Identify which cell holds the provided text, then report its [x, y] central coordinate. 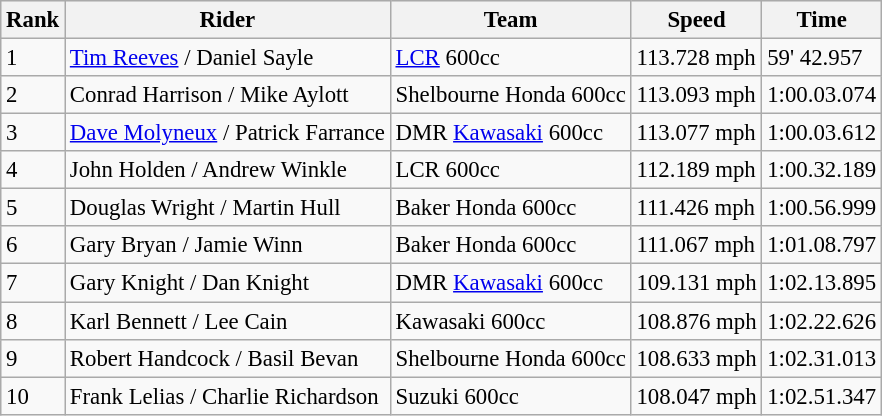
111.426 mph [696, 208]
8 [33, 321]
108.876 mph [696, 321]
112.189 mph [696, 170]
1:01.08.797 [822, 245]
1 [33, 58]
1:00.03.612 [822, 133]
1:00.32.189 [822, 170]
1:02.51.347 [822, 396]
113.093 mph [696, 95]
10 [33, 396]
1:02.22.626 [822, 321]
2 [33, 95]
1:00.56.999 [822, 208]
Robert Handcock / Basil Bevan [228, 358]
Douglas Wright / Martin Hull [228, 208]
Frank Lelias / Charlie Richardson [228, 396]
1:00.03.074 [822, 95]
108.633 mph [696, 358]
113.728 mph [696, 58]
111.067 mph [696, 245]
Rank [33, 20]
3 [33, 133]
Gary Bryan / Jamie Winn [228, 245]
108.047 mph [696, 396]
113.077 mph [696, 133]
Conrad Harrison / Mike Aylott [228, 95]
7 [33, 283]
Gary Knight / Dan Knight [228, 283]
Rider [228, 20]
Speed [696, 20]
Dave Molyneux / Patrick Farrance [228, 133]
Suzuki 600cc [510, 396]
109.131 mph [696, 283]
Time [822, 20]
Team [510, 20]
59' 42.957 [822, 58]
Karl Bennett / Lee Cain [228, 321]
4 [33, 170]
1:02.31.013 [822, 358]
5 [33, 208]
Kawasaki 600cc [510, 321]
John Holden / Andrew Winkle [228, 170]
6 [33, 245]
1:02.13.895 [822, 283]
Tim Reeves / Daniel Sayle [228, 58]
9 [33, 358]
